For the text-containing cell, return its midpoint in [X, Y] coordinate format. 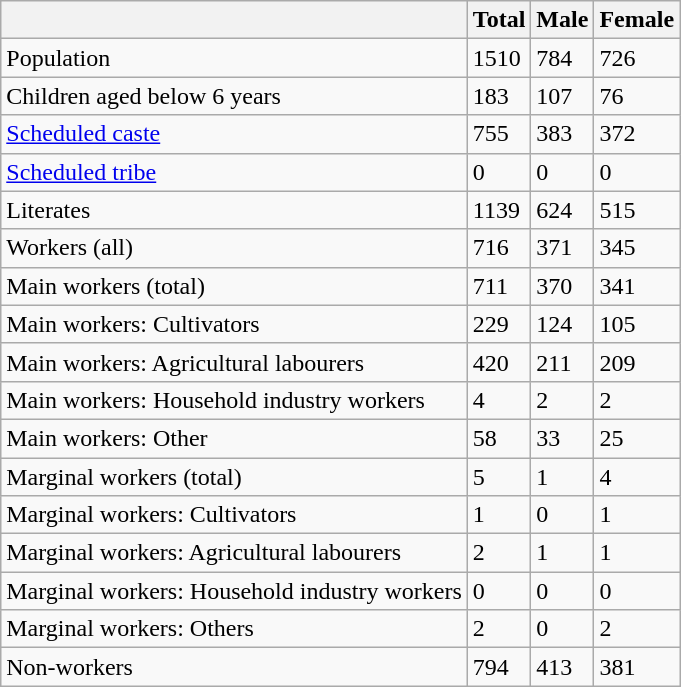
33 [562, 438]
341 [637, 286]
105 [637, 324]
76 [637, 96]
Children aged below 6 years [234, 96]
Main workers: Other [234, 438]
58 [499, 438]
183 [499, 96]
413 [562, 667]
784 [562, 58]
370 [562, 286]
381 [637, 667]
5 [499, 477]
Total [499, 20]
794 [499, 667]
371 [562, 248]
755 [499, 134]
Main workers: Cultivators [234, 324]
Marginal workers: Cultivators [234, 515]
Female [637, 20]
726 [637, 58]
624 [562, 210]
25 [637, 438]
124 [562, 324]
Main workers: Agricultural labourers [234, 362]
Marginal workers: Agricultural labourers [234, 553]
Main workers (total) [234, 286]
Main workers: Household industry workers [234, 400]
Male [562, 20]
383 [562, 134]
345 [637, 248]
1139 [499, 210]
Scheduled tribe [234, 172]
716 [499, 248]
Scheduled caste [234, 134]
372 [637, 134]
515 [637, 210]
Non-workers [234, 667]
Marginal workers (total) [234, 477]
711 [499, 286]
Marginal workers: Others [234, 629]
420 [499, 362]
Literates [234, 210]
107 [562, 96]
Population [234, 58]
209 [637, 362]
Workers (all) [234, 248]
211 [562, 362]
229 [499, 324]
Marginal workers: Household industry workers [234, 591]
1510 [499, 58]
